Provide the [x, y] coordinate of the cell's center where the given text is located.  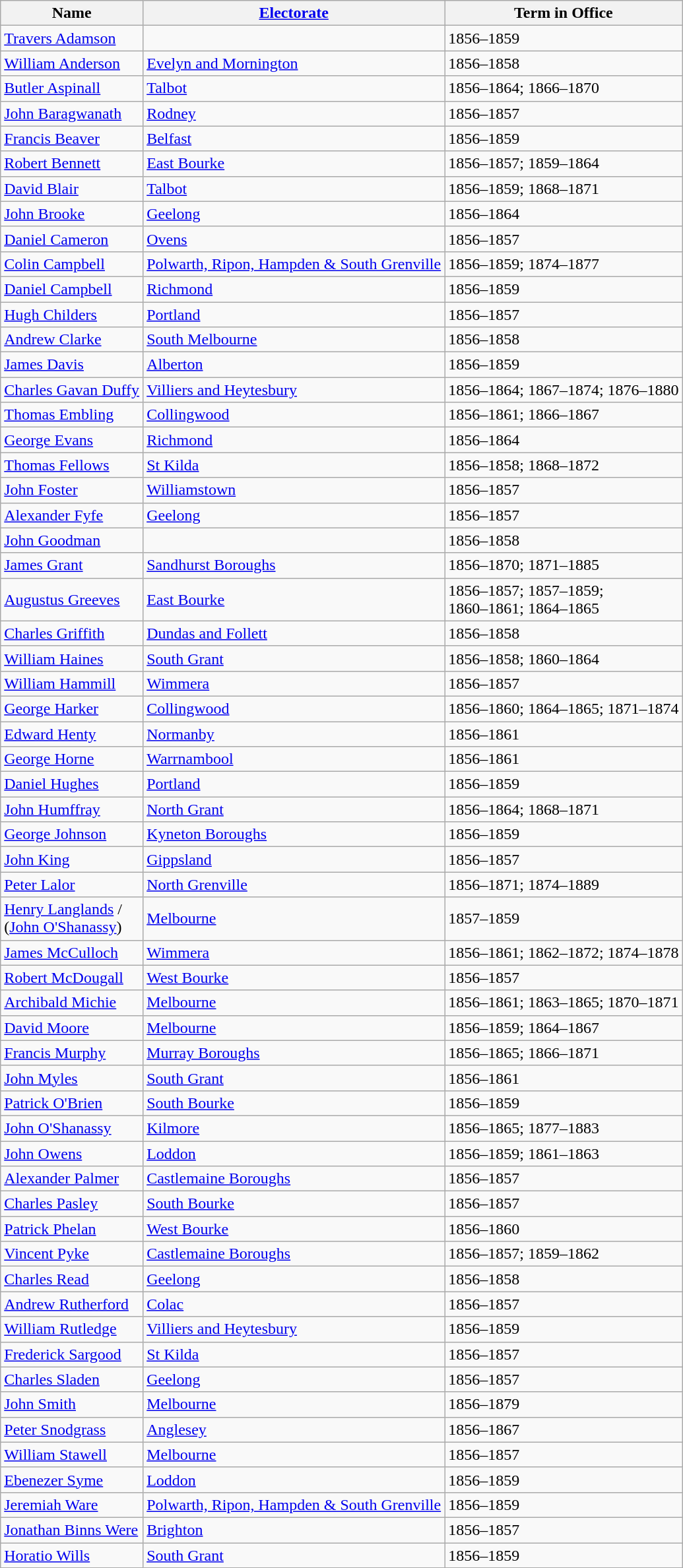
Alexander Palmer [72, 1179]
William Hammill [72, 683]
Charles Read [72, 1279]
Patrick Phelan [72, 1229]
Dundas and Follett [294, 633]
George Harker [72, 708]
Charles Griffith [72, 633]
John King [72, 860]
1857–1859 [564, 918]
1856–1859; 1874–1877 [564, 264]
1856–1857; 1857–1859;1860–1861; 1864–1865 [564, 599]
Thomas Embling [72, 415]
Alexander Fyfe [72, 515]
James Grant [72, 565]
Butler Aspinall [72, 88]
Hugh Childers [72, 315]
1856–1860 [564, 1229]
Vincent Pyke [72, 1254]
Francis Beaver [72, 139]
John Brooke [72, 214]
George Johnson [72, 834]
David Blair [72, 189]
Gippsland [294, 860]
Electorate [294, 13]
1856–1860; 1864–1865; 1871–1874 [564, 708]
North Grenville [294, 885]
Kilmore [294, 1128]
1856–1865; 1866–1871 [564, 1053]
Rodney [294, 113]
Henry Langlands /(John O'Shanassy) [72, 918]
Archibald Michie [72, 1003]
Horatio Wills [72, 1555]
James Davis [72, 365]
1856–1879 [564, 1404]
George Horne [72, 759]
John Goodman [72, 540]
Andrew Clarke [72, 340]
Anglesey [294, 1429]
Colin Campbell [72, 264]
George Evans [72, 440]
South Melbourne [294, 340]
Peter Snodgrass [72, 1429]
1856–1861; 1866–1867 [564, 415]
Thomas Fellows [72, 465]
Sandhurst Boroughs [294, 565]
Jeremiah Ware [72, 1505]
Daniel Hughes [72, 784]
Patrick O'Brien [72, 1103]
1856–1861; 1862–1872; 1874–1878 [564, 953]
John Smith [72, 1404]
John Myles [72, 1078]
Francis Murphy [72, 1053]
William Haines [72, 658]
William Rutledge [72, 1329]
Charles Sladen [72, 1379]
Robert McDougall [72, 978]
John Humffray [72, 809]
1856–1859; 1864–1867 [564, 1028]
Brighton [294, 1530]
James McCulloch [72, 953]
Frederick Sargood [72, 1354]
Charles Gavan Duffy [72, 390]
Jonathan Binns Were [72, 1530]
1856–1864; 1868–1871 [564, 809]
1856–1858; 1860–1864 [564, 658]
Robert Bennett [72, 164]
Peter Lalor [72, 885]
1856–1857; 1859–1864 [564, 164]
Belfast [294, 139]
1856–1859; 1868–1871 [564, 189]
Colac [294, 1304]
1856–1861; 1863–1865; 1870–1871 [564, 1003]
Williamstown [294, 490]
North Grant [294, 809]
Normanby [294, 734]
Ovens [294, 239]
1856–1865; 1877–1883 [564, 1128]
William Stawell [72, 1455]
1856–1864; 1867–1874; 1876–1880 [564, 390]
David Moore [72, 1028]
Kyneton Boroughs [294, 834]
1856–1859; 1861–1863 [564, 1154]
1856–1857; 1859–1862 [564, 1254]
Charles Pasley [72, 1204]
Evelyn and Mornington [294, 63]
William Anderson [72, 63]
Term in Office [564, 13]
1856–1871; 1874–1889 [564, 885]
Murray Boroughs [294, 1053]
1856–1864; 1866–1870 [564, 88]
Warrnambool [294, 759]
Daniel Cameron [72, 239]
1856–1870; 1871–1885 [564, 565]
Andrew Rutherford [72, 1304]
Travers Adamson [72, 38]
John Foster [72, 490]
1856–1858; 1868–1872 [564, 465]
John O'Shanassy [72, 1128]
John Baragwanath [72, 113]
Augustus Greeves [72, 599]
Alberton [294, 365]
John Owens [72, 1154]
Daniel Campbell [72, 289]
Name [72, 13]
Ebenezer Syme [72, 1480]
1856–1867 [564, 1429]
Edward Henty [72, 734]
